Pinpoint the cell where the given text exists, returning its [X, Y] midpoint coordinate. 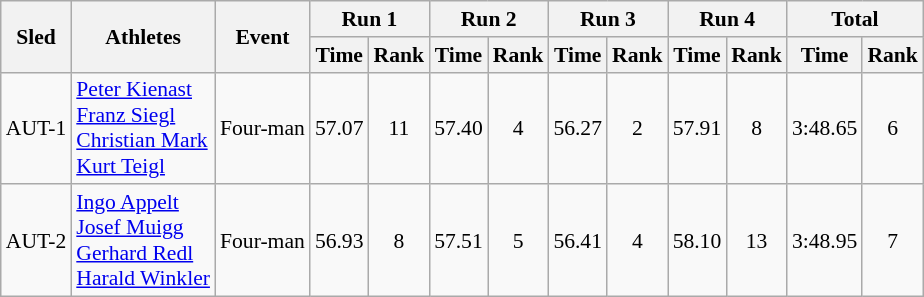
Ingo AppeltJosef MuiggGerhard RedlHarald Winkler [143, 241]
AUT-2 [36, 241]
2 [638, 128]
Athletes [143, 36]
13 [756, 241]
3:48.65 [824, 128]
58.10 [698, 241]
56.41 [578, 241]
3:48.95 [824, 241]
Run 3 [608, 19]
Run 4 [728, 19]
Event [262, 36]
57.07 [340, 128]
Peter KienastFranz SieglChristian MarkKurt Teigl [143, 128]
56.93 [340, 241]
5 [518, 241]
Sled [36, 36]
56.27 [578, 128]
6 [892, 128]
AUT-1 [36, 128]
Total [855, 19]
57.40 [458, 128]
11 [400, 128]
7 [892, 241]
57.91 [698, 128]
Run 2 [488, 19]
Run 1 [370, 19]
57.51 [458, 241]
